Determine the [x, y] coordinate at the center of the cell enclosing the given text.  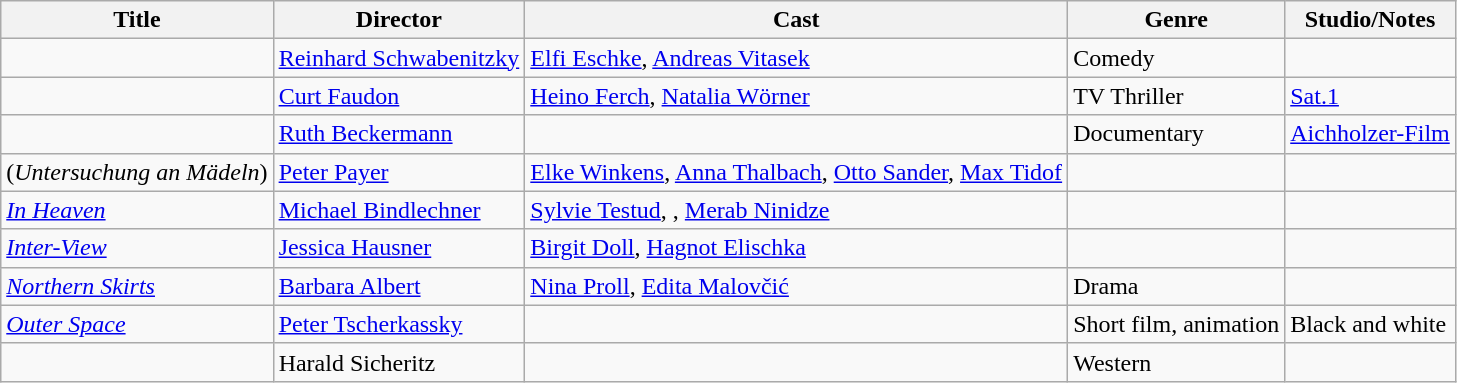
Director [399, 20]
Black and white [1370, 324]
Western [1176, 362]
Inter-View [137, 248]
Documentary [1176, 134]
Studio/Notes [1370, 20]
Birgit Doll, Hagnot Elischka [796, 248]
Nina Proll, Edita Malovčić [796, 286]
Northern Skirts [137, 286]
In Heaven [137, 210]
Ruth Beckermann [399, 134]
Sylvie Testud, , Merab Ninidze [796, 210]
Title [137, 20]
(Untersuchung an Mädeln) [137, 172]
Jessica Hausner [399, 248]
Aichholzer-Film [1370, 134]
Genre [1176, 20]
Elfi Eschke, Andreas Vitasek [796, 58]
Elke Winkens, Anna Thalbach, Otto Sander, Max Tidof [796, 172]
Curt Faudon [399, 96]
Heino Ferch, Natalia Wörner [796, 96]
Comedy [1176, 58]
Sat.1 [1370, 96]
Short film, animation [1176, 324]
Outer Space [137, 324]
Drama [1176, 286]
Peter Tscherkassky [399, 324]
Peter Payer [399, 172]
Reinhard Schwabenitzky [399, 58]
Barbara Albert [399, 286]
Cast [796, 20]
Harald Sicheritz [399, 362]
Michael Bindlechner [399, 210]
TV Thriller [1176, 96]
